From the cell containing the given text, extract its center point as [x, y] coordinate. 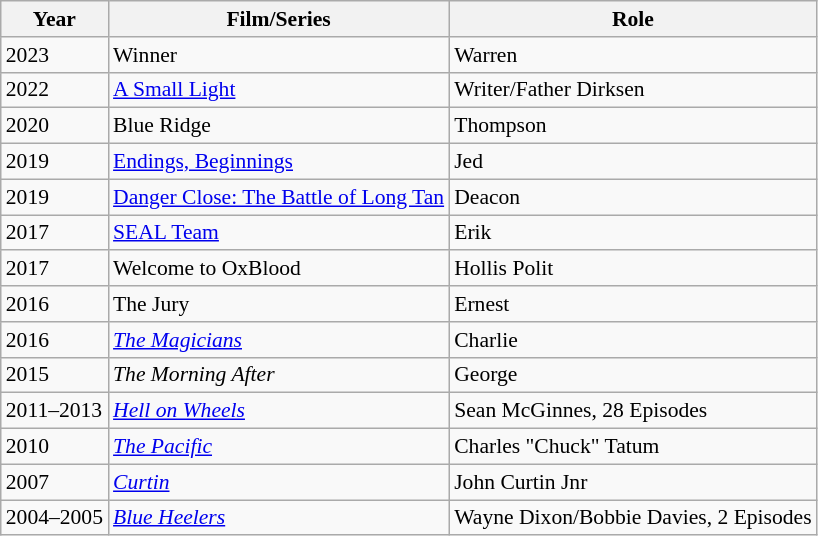
2015 [54, 375]
2011–2013 [54, 411]
2022 [54, 90]
2004–2005 [54, 518]
Year [54, 19]
A Small Light [278, 90]
Film/Series [278, 19]
Danger Close: The Battle of Long Tan [278, 197]
Charlie [633, 340]
The Magicians [278, 340]
Warren [633, 55]
2010 [54, 447]
Curtin [278, 482]
The Jury [278, 304]
Welcome to OxBlood [278, 269]
Winner [278, 55]
SEAL Team [278, 233]
Erik [633, 233]
Wayne Dixon/Bobbie Davies, 2 Episodes [633, 518]
Blue Ridge [278, 126]
Deacon [633, 197]
Role [633, 19]
Hollis Polit [633, 269]
2023 [54, 55]
Sean McGinnes, 28 Episodes [633, 411]
2020 [54, 126]
2007 [54, 482]
Charles "Chuck" Tatum [633, 447]
Writer/Father Dirksen [633, 90]
Endings, Beginnings [278, 162]
The Pacific [278, 447]
The Morning After [278, 375]
George [633, 375]
Ernest [633, 304]
Thompson [633, 126]
Jed [633, 162]
John Curtin Jnr [633, 482]
Hell on Wheels [278, 411]
Blue Heelers [278, 518]
